Return [X, Y] of the center of cell containing provided text 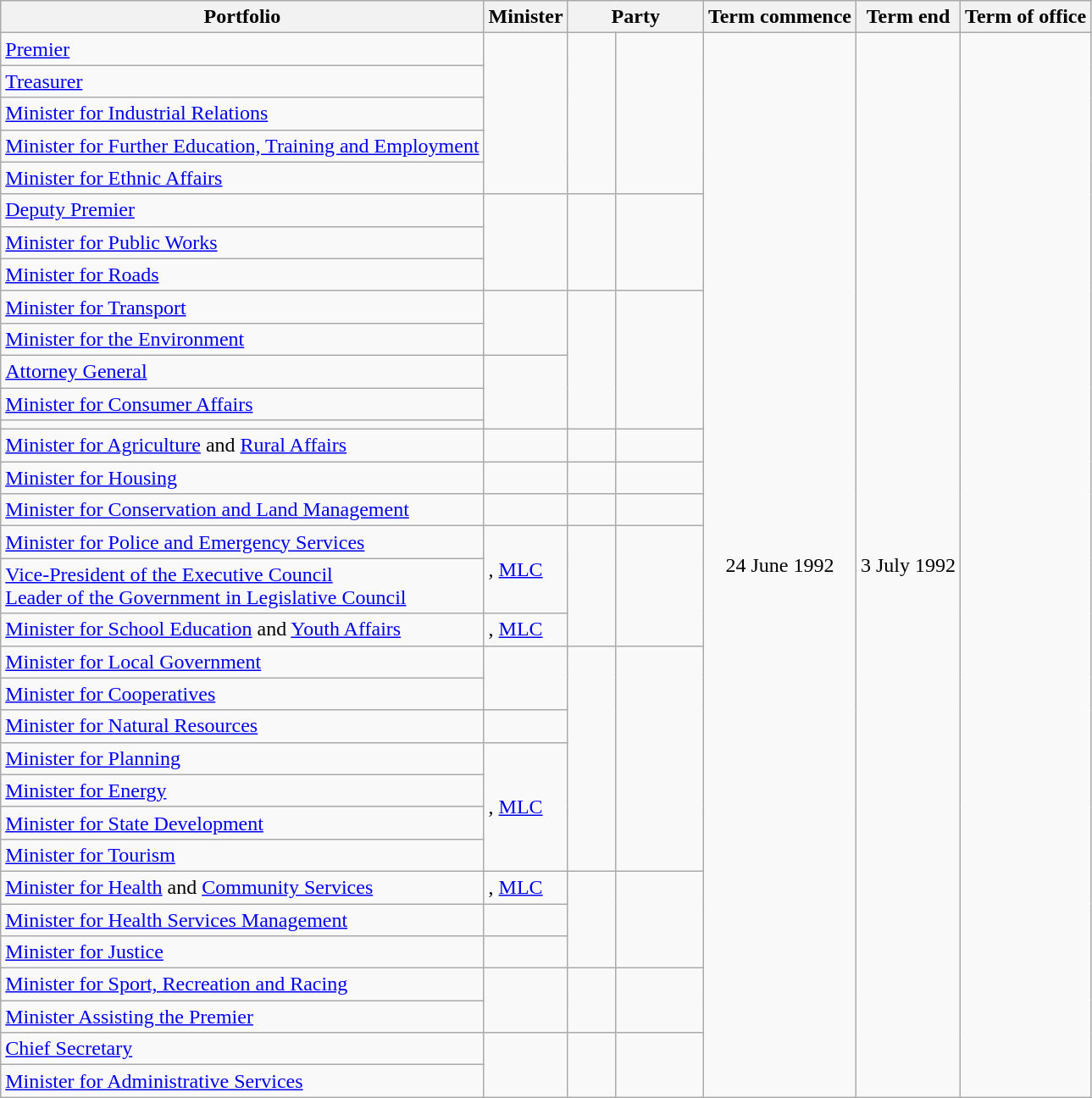
Minister for Natural Resources [242, 726]
Minister for Sport, Recreation and Racing [242, 984]
Treasurer [242, 81]
Minister for Conservation and Land Management [242, 510]
Party [635, 17]
Term commence [779, 17]
Minister for Planning [242, 758]
Minister for Ethnic Affairs [242, 178]
Minister for Agriculture and Rural Affairs [242, 446]
Premier [242, 49]
Minister for State Development [242, 823]
Minister for Health and Community Services [242, 887]
Minister Assisting the Premier [242, 1017]
Deputy Premier [242, 210]
Attorney General [242, 371]
Minister for Roads [242, 274]
Minister for Housing [242, 478]
Minister for Consumer Affairs [242, 404]
24 June 1992 [779, 565]
Term of office [1026, 17]
Minister for School Education and Youth Affairs [242, 629]
Minister for Police and Emergency Services [242, 542]
Minister for the Environment [242, 339]
Term end [908, 17]
Minister for Tourism [242, 855]
Minister for Further Education, Training and Employment [242, 146]
Vice-President of the Executive CouncilLeader of the Government in Legislative Council [242, 586]
Minister for Transport [242, 307]
Minister [525, 17]
Portfolio [242, 17]
Minister for Justice [242, 952]
Minister for Cooperatives [242, 694]
Minister for Local Government [242, 662]
Minister for Energy [242, 790]
Minister for Industrial Relations [242, 114]
Minister for Administrative Services [242, 1081]
Minister for Health Services Management [242, 919]
3 July 1992 [908, 565]
Minister for Public Works [242, 242]
Chief Secretary [242, 1049]
